Detect which cell encompasses the target text, then output its [X, Y] center coordinate. 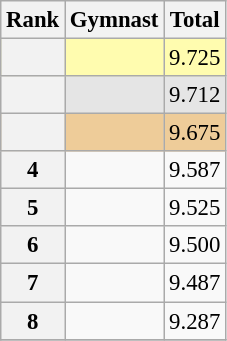
9.500 [195, 245]
9.675 [195, 133]
7 [33, 283]
Gymnast [114, 20]
9.712 [195, 95]
9.287 [195, 321]
9.487 [195, 283]
5 [33, 208]
8 [33, 321]
9.525 [195, 208]
9.587 [195, 170]
4 [33, 170]
Total [195, 20]
Rank [33, 20]
9.725 [195, 58]
6 [33, 245]
